Capture the cell that displays the provided text and extract its (x, y) central coordinate. 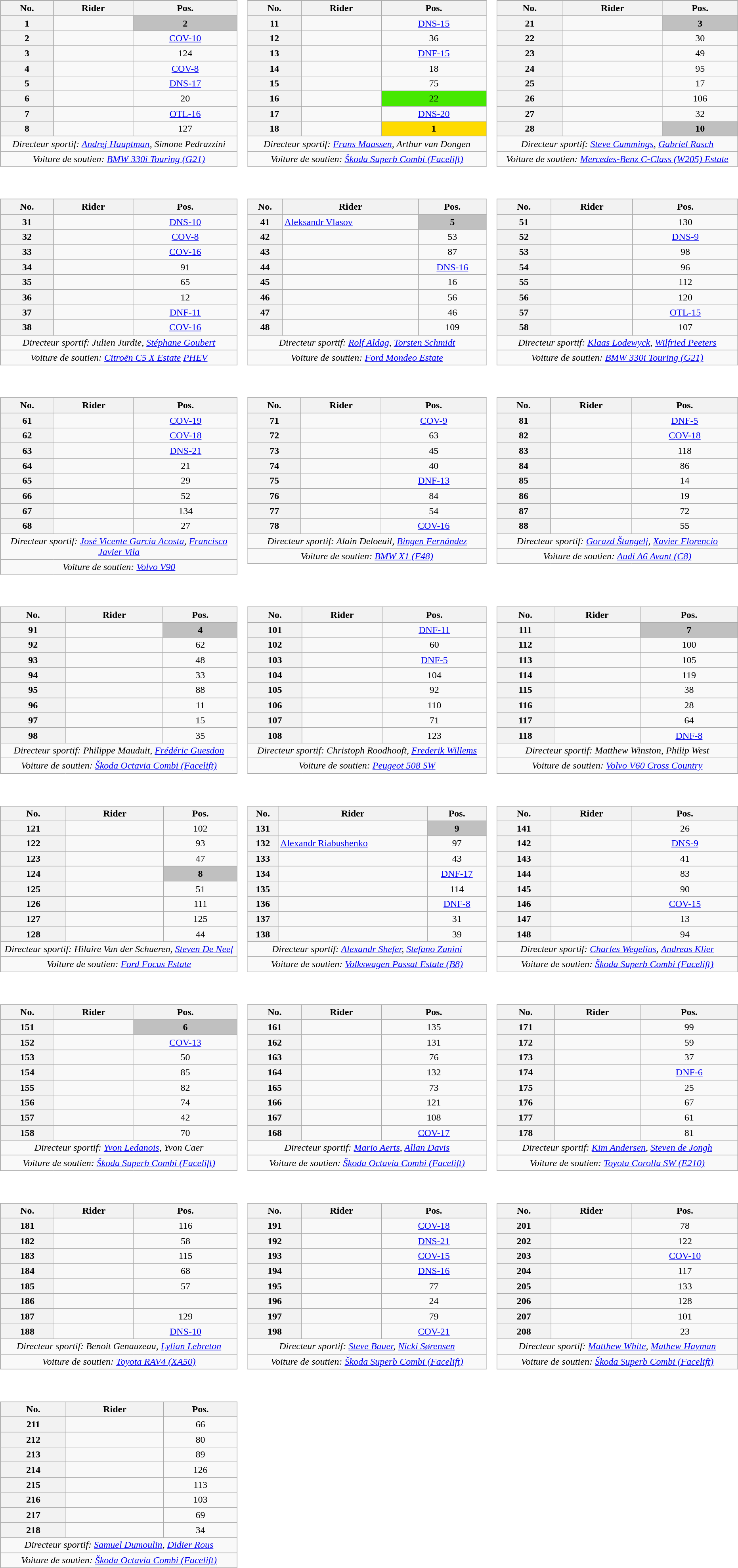
206 (524, 1301)
130 (685, 222)
109 (453, 327)
Directeur sportif: Benoit Genauzeau, Lylian Lebreton (119, 1346)
162 (275, 1042)
181 (27, 1226)
Directeur sportif: José Vicente García Acosta, Francisco Javier Vila (119, 546)
153 (27, 1057)
Voiture de soutien: Citroën C5 X Estate PHEV (119, 358)
Voiture de soutien: Peugeot 508 SW (367, 765)
Directeur sportif: Kim Andersen, Steven de Jongh (618, 1148)
166 (275, 1103)
198 (275, 1331)
Directeur sportif: Andrej Hauptman, Simone Pedrazzini (119, 144)
184 (27, 1271)
49 (700, 53)
168 (275, 1133)
80 (201, 1440)
202 (524, 1241)
DNS-20 (434, 114)
212 (33, 1440)
187 (27, 1316)
171 (526, 1027)
146 (524, 904)
217 (33, 1515)
Voiture de soutien: Toyota RAV4 (XA50) (119, 1361)
90 (685, 889)
164 (275, 1072)
186 (27, 1301)
151 (27, 1027)
165 (275, 1087)
Voiture de soutien: Ford Focus Estate (119, 964)
29 (185, 481)
Voiture de soutien: Volvo V60 Cross Country (618, 765)
OTL-15 (685, 312)
COV-21 (434, 1331)
119 (689, 675)
DNF-13 (434, 481)
60 (434, 645)
154 (27, 1072)
Voiture de soutien: BMW X1 (F48) (367, 556)
178 (526, 1133)
215 (33, 1485)
39 (457, 934)
Voiture de soutien: Mercedes-Benz C-Class (W205) Estate (618, 159)
20 (185, 99)
Directeur sportif: Steve Cummings, Gabriel Rasch (618, 144)
COV-19 (185, 421)
Directeur sportif: Matthew Winston, Philip West (618, 750)
172 (526, 1042)
50 (185, 1057)
Directeur sportif: Hilaire Van der Schueren, Steven De Neef (119, 949)
Voiture de soutien: Volvo V90 (119, 567)
Directeur sportif: Klaas Lodewyck, Wilfried Peeters (618, 342)
DNS-17 (185, 84)
Directeur sportif: Mario Aerts, Allan Davis (367, 1148)
137 (263, 919)
69 (201, 1515)
COV-9 (434, 421)
182 (27, 1241)
DNS-15 (434, 23)
173 (526, 1057)
99 (689, 1027)
143 (524, 859)
167 (275, 1118)
Directeur sportif: Julien Jurdie, Stéphane Goubert (119, 342)
Voiture de soutien: Toyota Corolla SW (E210) (618, 1163)
163 (275, 1057)
Directeur sportif: Philippe Mauduit, Frédéric Guesdon (119, 750)
DNF-17 (457, 874)
144 (524, 874)
191 (275, 1226)
Aleksandr Vlasov (350, 222)
DNF-6 (689, 1072)
197 (275, 1316)
194 (275, 1271)
183 (27, 1256)
141 (524, 828)
DNF-15 (434, 53)
208 (524, 1331)
Directeur sportif: Charles Wegelius, Andreas Klier (618, 949)
100 (689, 645)
196 (275, 1301)
188 (27, 1331)
9 (457, 828)
79 (434, 1316)
Directeur sportif: Alain Deloeuil, Bingen Fernández (367, 541)
Directeur sportif: Samuel Dumoulin, Didier Rous (119, 1545)
89 (201, 1455)
40 (434, 466)
OTL-16 (185, 114)
Voiture de soutien: Audi A6 Avant (C8) (618, 556)
19 (684, 496)
148 (524, 934)
152 (27, 1042)
203 (524, 1256)
218 (33, 1530)
156 (27, 1103)
201 (524, 1226)
30 (700, 38)
COV-17 (434, 1133)
205 (524, 1286)
207 (524, 1316)
204 (524, 1271)
214 (33, 1470)
Directeur sportif: Yvon Ledanois, Yvon Caer (119, 1148)
177 (526, 1118)
129 (185, 1316)
COV-13 (185, 1042)
138 (263, 934)
192 (275, 1241)
Voiture de soutien: Ford Mondeo Estate (367, 358)
10 (700, 129)
59 (689, 1042)
Directeur sportif: Alexandr Shefer, Stefano Zanini (367, 949)
216 (33, 1500)
Alexandr Riabushenko (353, 843)
155 (27, 1087)
Directeur sportif: Frans Maassen, Arthur van Dongen (367, 144)
211 (33, 1425)
70 (185, 1133)
213 (33, 1455)
158 (27, 1133)
145 (524, 889)
Directeur sportif: Rolf Aldag, Torsten Schmidt (367, 342)
Directeur sportif: Matthew White, Mathew Hayman (618, 1346)
Directeur sportif: Gorazd Štangelj, Xavier Florencio (618, 541)
157 (27, 1118)
110 (434, 705)
142 (524, 843)
185 (27, 1286)
174 (526, 1072)
Directeur sportif: Steve Bauer, Nicki Sørensen (367, 1346)
136 (263, 904)
161 (275, 1027)
120 (685, 297)
193 (275, 1256)
Voiture de soutien: Volkswagen Passat Estate (B8) (367, 964)
147 (524, 919)
Directeur sportif: Christoph Roodhooft, Frederik Willems (367, 750)
175 (526, 1087)
195 (275, 1286)
176 (526, 1103)
